Return (X, Y) of the center of cell containing provided text 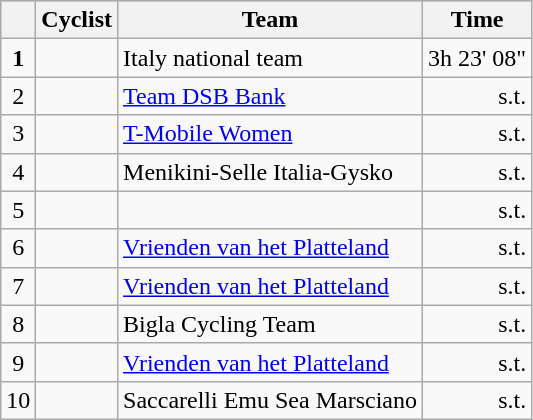
6 (18, 248)
T-Mobile Women (270, 134)
Time (476, 20)
9 (18, 362)
Team DSB Bank (270, 96)
10 (18, 400)
7 (18, 286)
3h 23' 08" (476, 58)
Saccarelli Emu Sea Marsciano (270, 400)
2 (18, 96)
3 (18, 134)
8 (18, 324)
Menikini-Selle Italia-Gysko (270, 172)
Italy national team (270, 58)
Bigla Cycling Team (270, 324)
Team (270, 20)
1 (18, 58)
5 (18, 210)
Cyclist (77, 20)
4 (18, 172)
